Output the (X, Y) coordinate of the center of the cell containing the given text.  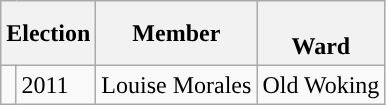
Louise Morales (176, 85)
Election (48, 34)
Old Woking (321, 85)
Ward (321, 34)
2011 (56, 85)
Member (176, 34)
